Detect which cell encompasses the target text, then output its [X, Y] center coordinate. 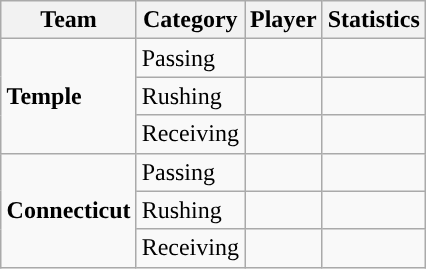
Statistics [374, 20]
Temple [68, 96]
Connecticut [68, 210]
Team [68, 20]
Player [283, 20]
Category [190, 20]
